Capture the cell that displays the provided text and extract its [x, y] central coordinate. 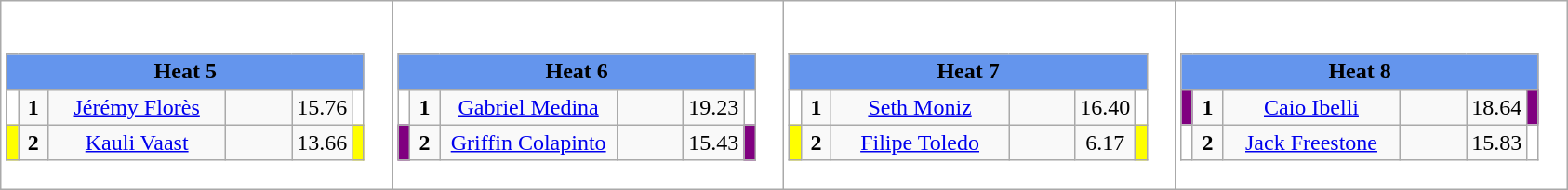
15.83 [1497, 142]
6.17 [1105, 142]
Heat 8 1 Caio Ibelli 18.64 2 Jack Freestone 15.83 [1371, 95]
Heat 7 1 Seth Moniz 16.40 2 Filipe Toledo 6.17 [980, 95]
Jack Freestone [1311, 142]
15.76 [322, 107]
16.40 [1105, 107]
Heat 5 1 Jérémy Florès 15.76 2 Kauli Vaast 13.66 [197, 95]
Caio Ibelli [1311, 107]
Griffin Colapinto [528, 142]
Heat 6 [577, 72]
13.66 [322, 142]
19.23 [714, 107]
Heat 7 [968, 72]
Seth Moniz [921, 107]
Heat 5 [185, 72]
Filipe Toledo [921, 142]
18.64 [1497, 107]
Kauli Vaast [138, 142]
Jérémy Florès [138, 107]
Gabriel Medina [528, 107]
15.43 [714, 142]
Heat 6 1 Gabriel Medina 19.23 2 Griffin Colapinto 15.43 [588, 95]
Heat 8 [1360, 72]
